Output the (x, y) coordinate of the center of the cell containing the given text.  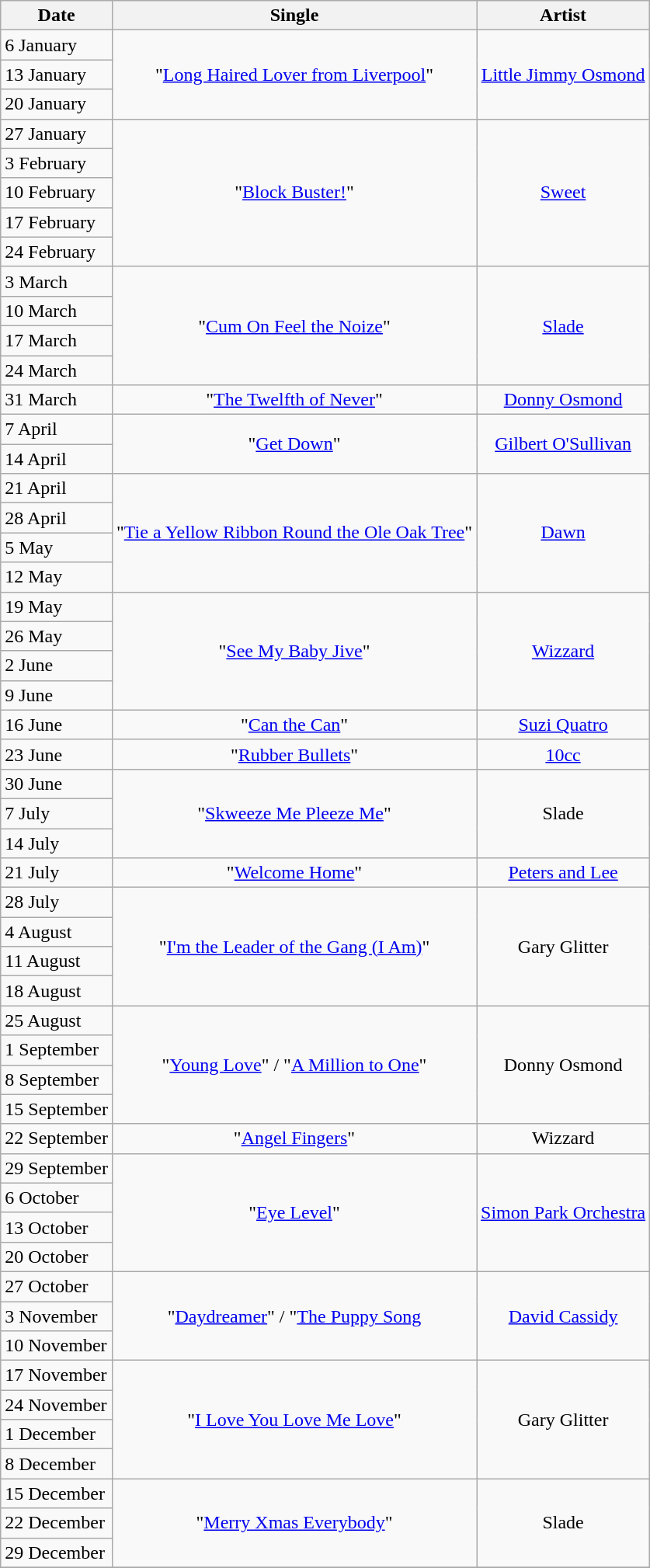
3 November (57, 1316)
28 July (57, 902)
10cc (564, 754)
17 November (57, 1375)
15 December (57, 1493)
1 September (57, 1050)
"Young Love" / "A Million to One" (294, 1065)
15 September (57, 1109)
"I'm the Leader of the Gang (I Am)" (294, 947)
Sweet (564, 193)
17 February (57, 222)
"Cum On Feel the Noize" (294, 325)
6 January (57, 45)
10 February (57, 193)
8 December (57, 1464)
11 August (57, 961)
14 July (57, 843)
28 April (57, 518)
21 July (57, 873)
3 March (57, 281)
"Angel Fingers" (294, 1139)
13 January (57, 75)
14 April (57, 459)
22 September (57, 1139)
21 April (57, 488)
5 May (57, 548)
25 August (57, 1020)
7 April (57, 429)
Single (294, 16)
24 November (57, 1405)
"Tie a Yellow Ribbon Round the Ole Oak Tree" (294, 533)
Suzi Quatro (564, 725)
24 February (57, 252)
2 June (57, 666)
18 August (57, 991)
"Rubber Bullets" (294, 754)
24 March (57, 370)
"Skweeze Me Pleeze Me" (294, 813)
"Welcome Home" (294, 873)
Date (57, 16)
17 March (57, 340)
20 October (57, 1257)
29 December (57, 1552)
8 September (57, 1080)
13 October (57, 1227)
"Daydreamer" / "The Puppy Song (294, 1316)
7 July (57, 813)
6 October (57, 1198)
"The Twelfth of Never" (294, 400)
Simon Park Orchestra (564, 1212)
"Block Buster!" (294, 193)
"Long Haired Lover from Liverpool" (294, 75)
27 October (57, 1286)
9 June (57, 695)
20 January (57, 104)
31 March (57, 400)
1 December (57, 1434)
Gilbert O'Sullivan (564, 444)
"See My Baby Jive" (294, 651)
3 February (57, 163)
"Can the Can" (294, 725)
Dawn (564, 533)
Artist (564, 16)
29 September (57, 1168)
"I Love You Love Me Love" (294, 1420)
Little Jimmy Osmond (564, 75)
"Merry Xmas Everybody" (294, 1523)
10 March (57, 311)
16 June (57, 725)
"Eye Level" (294, 1212)
19 May (57, 607)
4 August (57, 932)
10 November (57, 1346)
Peters and Lee (564, 873)
26 May (57, 636)
23 June (57, 754)
"Get Down" (294, 444)
22 December (57, 1523)
David Cassidy (564, 1316)
30 June (57, 784)
12 May (57, 577)
27 January (57, 134)
